Detect which cell encompasses the target text, then output its [X, Y] center coordinate. 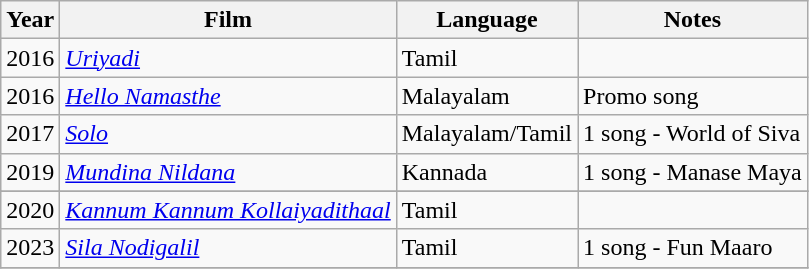
1 song - Manase Maya [693, 172]
Film [228, 20]
Solo [228, 134]
Language [486, 20]
1 song - World of Siva [693, 134]
Uriyadi [228, 58]
Malayalam [486, 96]
Promo song [693, 96]
Kannada [486, 172]
2017 [30, 134]
Notes [693, 20]
Year [30, 20]
Hello Namasthe [228, 96]
2019 [30, 172]
2020 [30, 210]
1 song - Fun Maaro [693, 248]
Sila Nodigalil [228, 248]
Mundina Nildana [228, 172]
2023 [30, 248]
Kannum Kannum Kollaiyadithaal [228, 210]
Malayalam/Tamil [486, 134]
